Return [X, Y] of the center of cell containing provided text 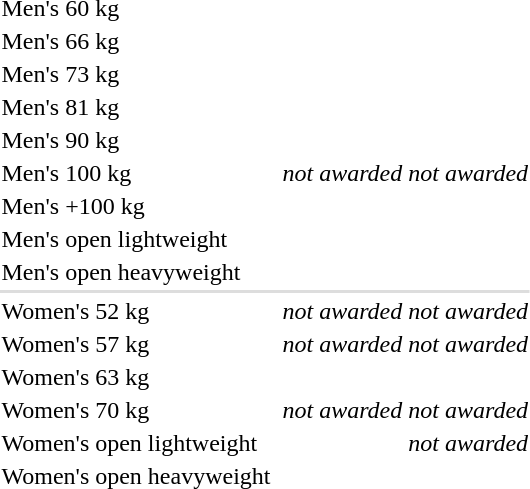
Women's 57 kg [136, 344]
Women's 63 kg [136, 377]
Men's 90 kg [136, 140]
Men's 73 kg [136, 74]
Women's 70 kg [136, 410]
Men's 81 kg [136, 107]
Men's 100 kg [136, 173]
Men's 66 kg [136, 41]
Men's open lightweight [136, 239]
Women's open lightweight [136, 443]
Men's open heavyweight [136, 272]
Men's +100 kg [136, 206]
Women's 52 kg [136, 311]
